Pinpoint the cell where the given text exists, returning its (X, Y) midpoint coordinate. 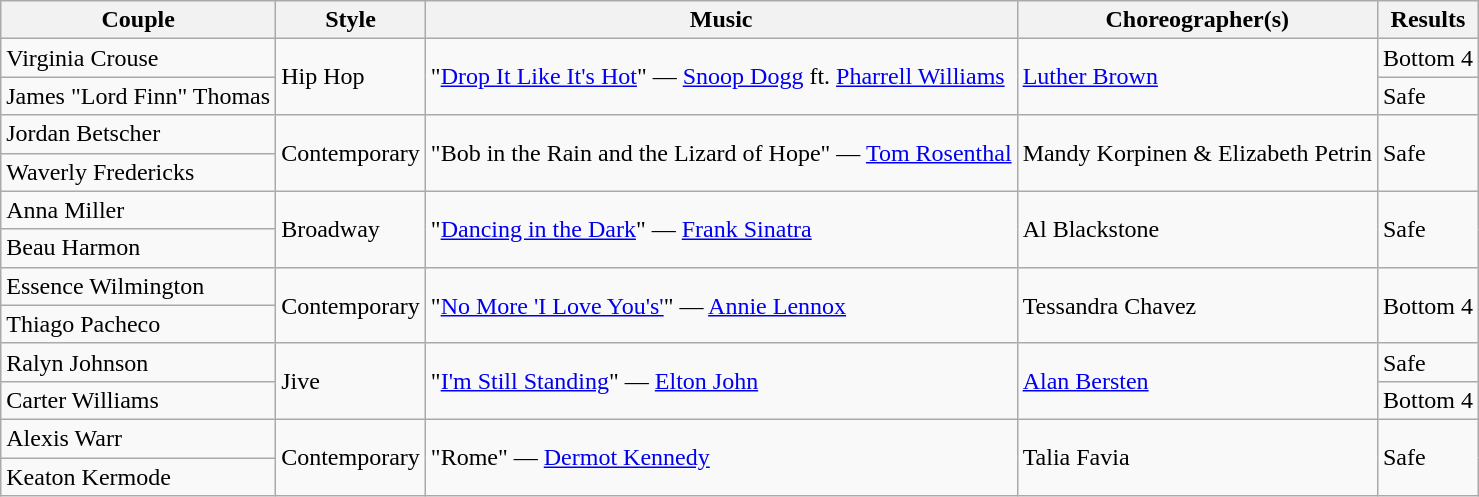
James "Lord Finn" Thomas (138, 96)
Choreographer(s) (1197, 20)
Al Blackstone (1197, 229)
Couple (138, 20)
Carter Williams (138, 400)
Alan Bersten (1197, 381)
"No More 'I Love You's'" — Annie Lennox (721, 305)
Luther Brown (1197, 77)
Jive (351, 381)
Ralyn Johnson (138, 362)
Anna Miller (138, 210)
Results (1428, 20)
Style (351, 20)
Music (721, 20)
Mandy Korpinen & Elizabeth Petrin (1197, 153)
"Dancing in the Dark" — Frank Sinatra (721, 229)
"Rome" — Dermot Kennedy (721, 457)
"Bob in the Rain and the Lizard of Hope" — Tom Rosenthal (721, 153)
Alexis Warr (138, 438)
Keaton Kermode (138, 477)
Broadway (351, 229)
Talia Favia (1197, 457)
Essence Wilmington (138, 286)
"Drop It Like It's Hot" — Snoop Dogg ft. Pharrell Williams (721, 77)
Hip Hop (351, 77)
Waverly Fredericks (138, 172)
"I'm Still Standing" — Elton John (721, 381)
Jordan Betscher (138, 134)
Tessandra Chavez (1197, 305)
Beau Harmon (138, 248)
Thiago Pacheco (138, 324)
Virginia Crouse (138, 58)
